Return the [x, y] coordinate for the center point of the cell that contains the specified text.  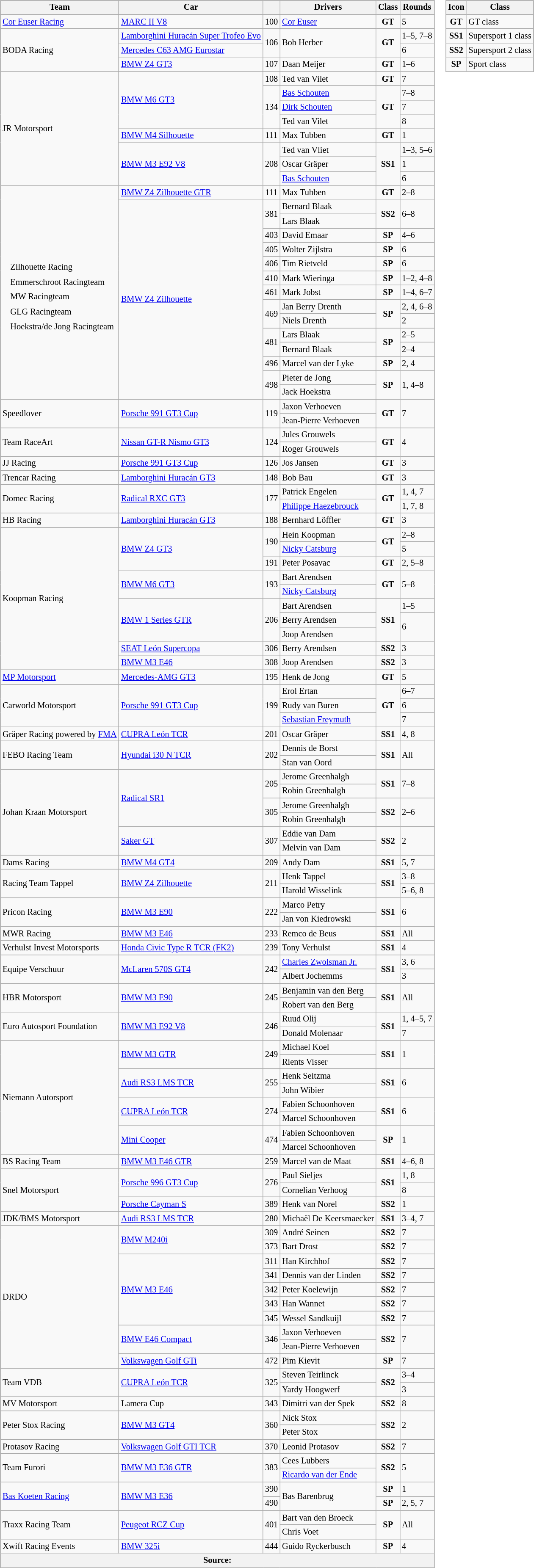
BMW M240i [191, 1239]
Lamera Cup [191, 1404]
Mercedes-AMG GT3 [191, 677]
Bas Koeten Racing [60, 1496]
Daan Meijer [328, 64]
Marcel van der Lyke [328, 364]
BMW Z4 Zilhouette GTR [191, 193]
Team RaceArt [60, 442]
Drivers [328, 8]
481 [271, 342]
Robert van den Berg [328, 1005]
BMW M4 GT4 [191, 862]
255 [271, 1083]
McLaren 570S GT4 [191, 969]
Volkswagen Golf GTI TCR [191, 1447]
496 [271, 364]
1, 4–8 [417, 385]
Bas Barenbrug [328, 1496]
126 [271, 464]
1, 8 [417, 1176]
MV Motorsport [60, 1404]
410 [271, 278]
4–6, 8 [417, 1162]
390 [271, 1489]
Peugeot RCZ Cup [191, 1525]
Koopman Racing [60, 599]
222 [271, 912]
Philippe Haezebrouck [328, 506]
259 [271, 1162]
195 [271, 677]
370 [271, 1447]
1–6 [417, 64]
201 [271, 734]
HB Racing [60, 520]
Dimitri van der Spek [328, 1404]
119 [271, 413]
Jos Jansen [328, 464]
Trencar Racing [60, 478]
Wessel Sandkuijl [328, 1318]
405 [271, 250]
325 [271, 1383]
208 [271, 164]
Han Kirchhof [328, 1261]
233 [271, 933]
246 [271, 1026]
Jack Hoekstra [328, 392]
Niels Drenth [328, 321]
David Emaar [328, 235]
Source: [217, 1560]
199 [271, 705]
2–6 [417, 812]
Johan Kraan Motorsport [60, 812]
Hein Koopman [328, 535]
3–4, 7 [417, 1218]
Patrick Engelen [328, 492]
Volkswagen Golf GTi [191, 1361]
Benjamin van den Berg [328, 991]
Sport class [500, 64]
BS Racing Team [60, 1162]
Rounds [417, 8]
472 [271, 1361]
1, 4–5, 7 [417, 1019]
4–6 [417, 235]
Carworld Motorsport [60, 705]
1, 7, 8 [417, 506]
Michaël De Keersmaecker [328, 1218]
108 [271, 79]
Team VDB [60, 1383]
106 [271, 43]
Mercedes C63 AMG Eurostar [191, 50]
MW Racingteam [62, 297]
Team Furori [60, 1468]
Dirk Schouten [328, 107]
MARC II V8 [191, 22]
Traxx Racing Team [60, 1525]
BMW M3 GTR [191, 1055]
381 [271, 214]
Harold Wisselink [328, 891]
Radical SR1 [191, 798]
191 [271, 563]
311 [271, 1261]
Marcel van de Maat [328, 1162]
BMW 1 Series GTR [191, 620]
Honda Civic Type R TCR (FK2) [191, 948]
FEBO Racing Team [60, 755]
Hoekstra/de Jong Racingteam [62, 326]
Yardy Hoogwerf [328, 1389]
134 [271, 108]
Snel Motorsport [60, 1190]
3, 6 [417, 962]
406 [271, 264]
1, 4, 7 [417, 492]
Gräper Racing powered by FMA [60, 734]
242 [271, 969]
Bob Bau [328, 478]
BMW E46 Compact [191, 1339]
Mini Cooper [191, 1140]
JJ Racing [60, 464]
498 [271, 385]
1–4, 6–7 [417, 293]
DRDO [60, 1297]
BMW M3 E36 GTR [191, 1468]
306 [271, 649]
373 [271, 1247]
Charles Zwolsman Jr. [328, 962]
GT class [500, 22]
Pricon Racing [60, 912]
100 [271, 22]
2, 5–8 [417, 563]
Henk Seitzma [328, 1076]
Porsche 996 GT3 Cup [191, 1183]
Car [191, 8]
Team [60, 8]
5–8 [417, 584]
Mark Jobst [328, 293]
Albert Jochemms [328, 976]
Dennis de Borst [328, 748]
341 [271, 1275]
3–4 [417, 1375]
401 [271, 1525]
Peter Posavac [328, 563]
2, 4, 6–8 [417, 306]
MWR Racing [60, 933]
Wolter Zijlstra [328, 250]
206 [271, 620]
Bart Drost [328, 1247]
Henk van Norel [328, 1204]
Marco Petry [328, 905]
Nick Stox [328, 1418]
469 [271, 313]
Cornelian Verhoog [328, 1190]
Zilhouette Racing [62, 267]
3–8 [417, 877]
Chris Voet [328, 1532]
Verhulst Invest Motorsports [60, 948]
Supersport 1 class [500, 36]
5–6, 8 [417, 891]
BMW 325i [191, 1546]
Lamborghini Huracán Super Trofeo Evo [191, 36]
188 [271, 520]
Remco de Beus [328, 933]
Domec Racing [60, 499]
245 [271, 997]
Nissan GT-R Nismo GT3 [191, 442]
Melvin van Dam [328, 848]
Ted van Vliet [328, 150]
209 [271, 862]
444 [271, 1546]
Cees Lubbers [328, 1461]
Racing Team Tappel [60, 884]
Jan Berry Drenth [328, 306]
Supersport 2 class [500, 50]
BMW M3 GT4 [191, 1425]
177 [271, 499]
Porsche Cayman S [191, 1204]
2–5 [417, 335]
211 [271, 884]
342 [271, 1290]
Rients Visser [328, 1062]
490 [271, 1504]
Steven Teirlinck [328, 1375]
276 [271, 1183]
Rudy van Buren [328, 706]
Peter Stox Racing [60, 1425]
Eddie van Dam [328, 834]
461 [271, 293]
6–8 [417, 214]
Stan van Oord [328, 762]
Roger Grouwels [328, 449]
346 [271, 1339]
Tim Rietveld [328, 264]
Ricardo van der Ende [328, 1475]
Bob Herber [328, 43]
Paul Sieljes [328, 1176]
Bart van den Broeck [328, 1518]
Tony Verhulst [328, 948]
Henk de Jong [328, 677]
Erol Ertan [328, 691]
HBR Motorsport [60, 997]
Emmerschroot Racingteam [62, 282]
345 [271, 1318]
148 [271, 478]
Euro Autosport Foundation [60, 1026]
Equipe Verschuur [60, 969]
Donald Molenaar [328, 1033]
BMW M3 E36 [191, 1496]
124 [271, 442]
389 [271, 1204]
Mark Wieringa [328, 278]
403 [271, 235]
André Seinen [328, 1233]
Protasov Racing [60, 1447]
2, 4 [417, 364]
Pieter de Jong [328, 378]
GLG Racingteam [62, 312]
1–3, 5–6 [417, 150]
308 [271, 663]
Han Wannet [328, 1304]
2–4 [417, 349]
JR Motorsport [60, 129]
Icon [456, 8]
1–5 [417, 606]
274 [271, 1112]
Radical RXC GT3 [191, 499]
249 [271, 1055]
Dennis van der Linden [328, 1275]
Dams Racing [60, 862]
Speedlover [60, 413]
BODA Racing [60, 50]
107 [271, 64]
474 [271, 1140]
SEAT León Supercopa [191, 649]
Jules Grouwels [328, 435]
360 [271, 1425]
190 [271, 542]
2, 5, 7 [417, 1504]
Peter Stox [328, 1432]
Henk Tappel [328, 877]
BMW M4 Silhouette [191, 136]
193 [271, 584]
Hyundai i30 N TCR [191, 755]
Xwift Racing Events [60, 1546]
383 [271, 1468]
Guido Ryckerbusch [328, 1546]
John Wibier [328, 1090]
205 [271, 784]
Andy Dam [328, 862]
6–7 [417, 691]
Sebastian Freymuth [328, 720]
Zilhouette Racing Emmerschroot Racingteam MW Racingteam GLG Racingteam Hoekstra/de Jong Racingteam [60, 292]
Niemann Autorsport [60, 1097]
202 [271, 755]
Cor Euser Racing [60, 22]
1–2, 4–8 [417, 278]
Peter Koelewijn [328, 1290]
5, 7 [417, 862]
Ruud Olij [328, 1019]
Bernhard Löffler [328, 520]
Saker GT [191, 841]
Pim Kievit [328, 1361]
309 [271, 1233]
4, 8 [417, 734]
280 [271, 1218]
305 [271, 812]
Jan von Kiedrowski [328, 919]
JDK/BMS Motorsport [60, 1218]
239 [271, 948]
1–5, 7–8 [417, 36]
Leonid Protasov [328, 1447]
Cor Euser [328, 22]
307 [271, 841]
BMW M3 E46 GTR [191, 1162]
MP Motorsport [60, 677]
Michael Koel [328, 1048]
